Extract the (x, y) coordinate from the center of the cell holding the provided text.  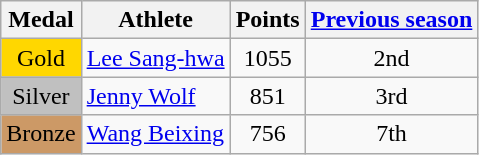
2nd (392, 58)
Silver (41, 96)
Jenny Wolf (156, 96)
Bronze (41, 134)
Lee Sang-hwa (156, 58)
Medal (41, 20)
1055 (268, 58)
Wang Beixing (156, 134)
Points (268, 20)
3rd (392, 96)
Gold (41, 58)
Previous season (392, 20)
7th (392, 134)
851 (268, 96)
Athlete (156, 20)
756 (268, 134)
